Search for the cell housing the specified text and yield its [x, y] center coordinate. 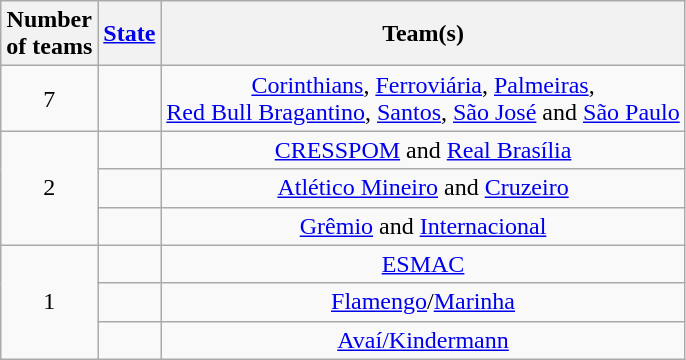
Flamengo/Marinha [423, 302]
State [130, 34]
Avaí/Kindermann [423, 340]
Atlético Mineiro and Cruzeiro [423, 188]
ESMAC [423, 264]
7 [50, 98]
Numberof teams [50, 34]
2 [50, 188]
Grêmio and Internacional [423, 226]
Team(s) [423, 34]
Corinthians, Ferroviária, Palmeiras,Red Bull Bragantino, Santos, São José and São Paulo [423, 98]
CRESSPOM and Real Brasília [423, 150]
1 [50, 302]
